Pinpoint the cell where the given text exists, returning its (X, Y) midpoint coordinate. 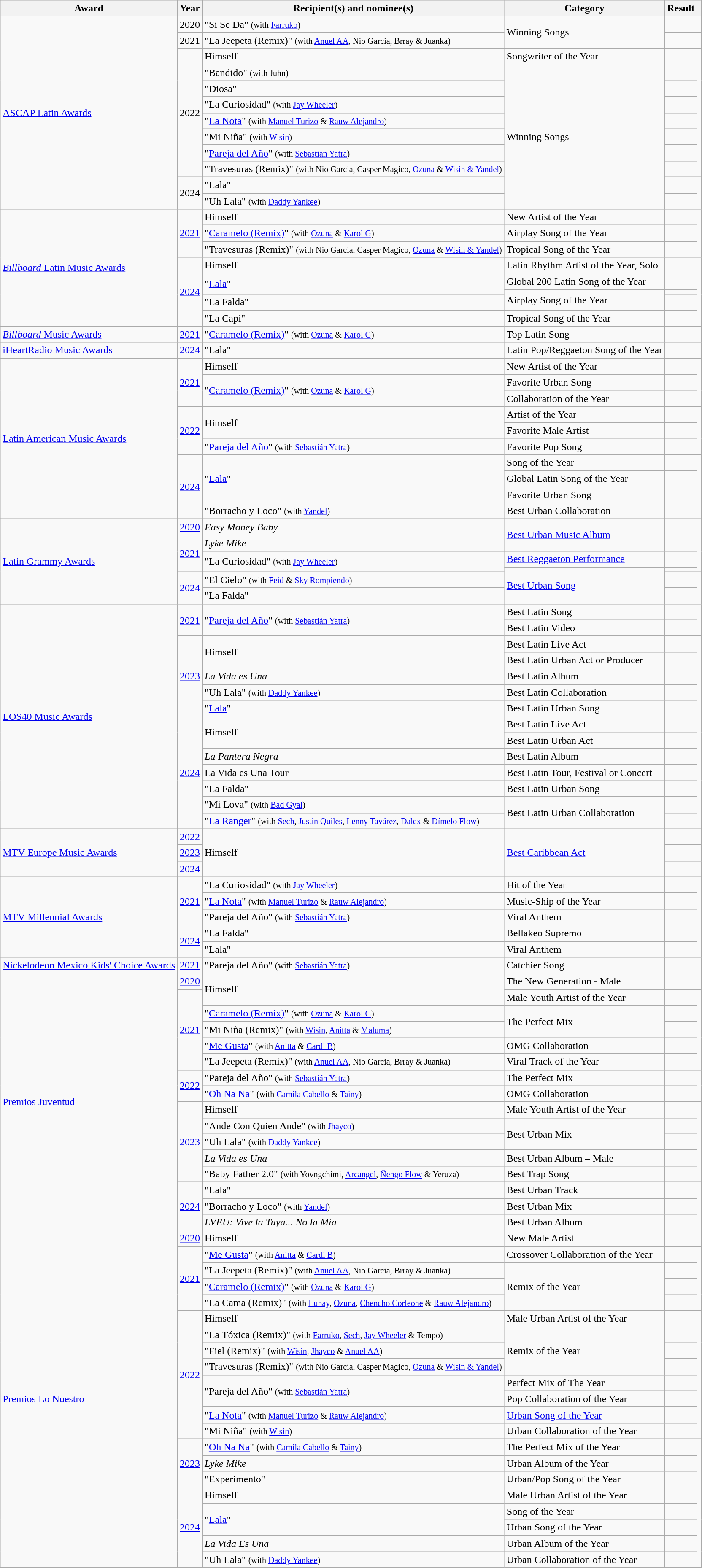
Latin Rhythm Artist of the Year, Solo (584, 265)
La Vida Es Una (354, 1544)
Best Latin Tour, Festival or Concert (584, 773)
"La Tóxica (Remix)" (with Farruko, Sech, Jay Wheeler & Tempo) (354, 1335)
Best Urban Song (584, 586)
Easy Money Baby (354, 527)
iHeartRadio Music Awards (89, 350)
Global 200 Latin Song of the Year (584, 281)
Crossover Collaboration of the Year (584, 1254)
"Bandido" (with Juhn) (354, 73)
"La Capi" (354, 318)
"Baby Father 2.0" (with Yovngchimi, Arcangel, Ñengo Flow & Yeruza) (354, 1174)
"Mi Niña (Remix)" (with Wisin, Anitta & Maluma) (354, 1030)
MTV Europe Music Awards (89, 853)
Global Latin Song of the Year (584, 479)
Result (681, 8)
Favorite Male Artist (584, 430)
MTV Millennial Awards (89, 917)
Hit of the Year (584, 885)
Year (190, 8)
The New Generation - Male (584, 981)
Best Urban Album (584, 1222)
"Ande Con Quien Ande" (with Jhayco) (354, 1126)
LOS40 Music Awards (89, 716)
Artist of the Year (584, 414)
Best Trap Song (584, 1174)
"Si Se Da" (with Farruko) (354, 24)
Latin Grammy Awards (89, 561)
Latin Pop/Reggaeton Song of the Year (584, 350)
The Perfect Mix of the Year (584, 1447)
"El Cielo" (with Feid & Sky Rompiendo) (354, 580)
Collaboration of the Year (584, 398)
Recipient(s) and nominee(s) (354, 8)
Best Urban Music Album (584, 535)
Best Latin Collaboration (584, 692)
Best Urban Album – Male (584, 1158)
Latin American Music Awards (89, 439)
Best Latin Urban Collaboration (584, 813)
Best Latin Song (584, 612)
"La Cama (Remix)" (with Lunay, Ozuna, Chencho Corleone & Rauw Alejandro) (354, 1303)
Billboard Music Awards (89, 334)
La Vida es Una Tour (354, 773)
New Male Artist (584, 1238)
Music-Ship of the Year (584, 901)
ASCAP Latin Awards (89, 113)
La Pantera Negra (354, 757)
"Fiel (Remix)" (with Wisin, Jhayco & Anuel AA) (354, 1351)
"La Ranger" (with Sech, Justin Quiles, Lenny Tavárez, Dalex & Dímelo Flow) (354, 821)
"Mi Lova" (with Bad Gyal) (354, 805)
LVEU: Vive la Tuya... No la Mía (354, 1222)
Pop Collaboration of the Year (584, 1399)
Best Latin Video (584, 628)
Bellakeo Supremo (584, 933)
"Experimento" (354, 1479)
Best Urban Track (584, 1190)
Best Latin Urban Act or Producer (584, 660)
Nickelodeon Mexico Kids' Choice Awards (89, 965)
"Diosa" (354, 89)
Award (89, 8)
Best Reggaeton Performance (584, 559)
Favorite Pop Song (584, 447)
Category (584, 8)
Premios Juventud (89, 1102)
Viral Track of the Year (584, 1062)
Perfect Mix of The Year (584, 1383)
Urban/Pop Song of the Year (584, 1479)
Best Urban Collaboration (584, 511)
Best Caribbean Act (584, 853)
Premios Lo Nuestro (89, 1399)
Best Latin Urban Act (584, 741)
Catchier Song (584, 965)
Top Latin Song (584, 334)
Billboard Latin Music Awards (89, 268)
Songwriter of the Year (584, 57)
